Output the [x, y] coordinate of the center of the cell containing the given text.  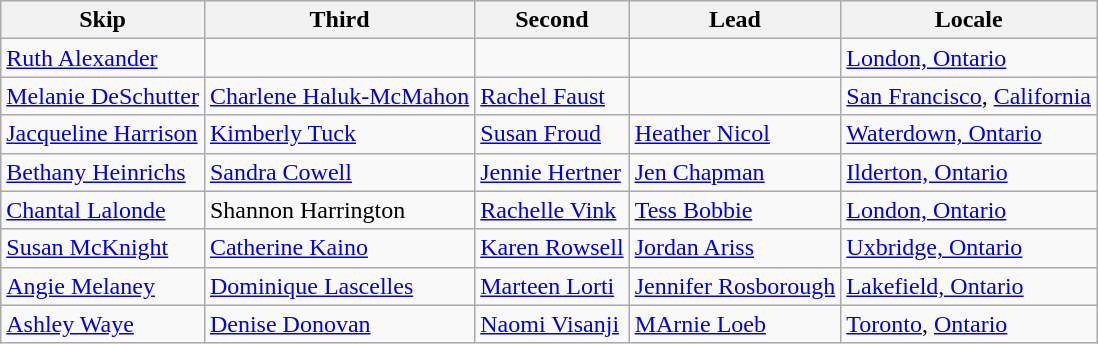
Kimberly Tuck [339, 134]
Rachelle Vink [552, 210]
Jennie Hertner [552, 172]
Catherine Kaino [339, 248]
Angie Melaney [103, 286]
Jacqueline Harrison [103, 134]
Rachel Faust [552, 96]
Chantal Lalonde [103, 210]
Charlene Haluk-McMahon [339, 96]
Waterdown, Ontario [969, 134]
Denise Donovan [339, 324]
MArnie Loeb [735, 324]
Jennifer Rosborough [735, 286]
Marteen Lorti [552, 286]
Shannon Harrington [339, 210]
Karen Rowsell [552, 248]
Ruth Alexander [103, 58]
Heather Nicol [735, 134]
Melanie DeSchutter [103, 96]
Bethany Heinrichs [103, 172]
Lead [735, 20]
Susan Froud [552, 134]
Susan McKnight [103, 248]
Ashley Waye [103, 324]
Lakefield, Ontario [969, 286]
Ilderton, Ontario [969, 172]
Locale [969, 20]
San Francisco, California [969, 96]
Uxbridge, Ontario [969, 248]
Tess Bobbie [735, 210]
Second [552, 20]
Naomi Visanji [552, 324]
Toronto, Ontario [969, 324]
Sandra Cowell [339, 172]
Jordan Ariss [735, 248]
Dominique Lascelles [339, 286]
Third [339, 20]
Skip [103, 20]
Jen Chapman [735, 172]
